Return [X, Y] of the center of cell containing provided text 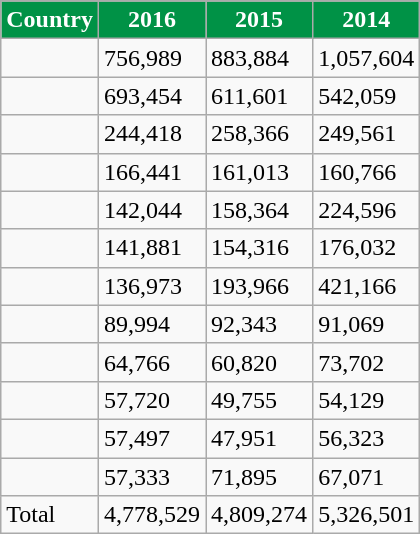
224,596 [366, 210]
2016 [152, 20]
5,326,501 [366, 515]
142,044 [152, 210]
56,323 [366, 438]
158,364 [260, 210]
693,454 [152, 96]
421,166 [366, 286]
249,561 [366, 134]
193,966 [260, 286]
756,989 [152, 58]
57,333 [152, 477]
141,881 [152, 248]
136,973 [152, 286]
89,994 [152, 324]
542,059 [366, 96]
244,418 [152, 134]
883,884 [260, 58]
4,809,274 [260, 515]
258,366 [260, 134]
4,778,529 [152, 515]
73,702 [366, 362]
2015 [260, 20]
Country [50, 20]
71,895 [260, 477]
57,497 [152, 438]
160,766 [366, 172]
166,441 [152, 172]
57,720 [152, 400]
47,951 [260, 438]
2014 [366, 20]
67,071 [366, 477]
176,032 [366, 248]
91,069 [366, 324]
54,129 [366, 400]
Total [50, 515]
1,057,604 [366, 58]
161,013 [260, 172]
49,755 [260, 400]
92,343 [260, 324]
611,601 [260, 96]
60,820 [260, 362]
64,766 [152, 362]
154,316 [260, 248]
